Locate the cell with the specified text and output its [X, Y] center coordinate. 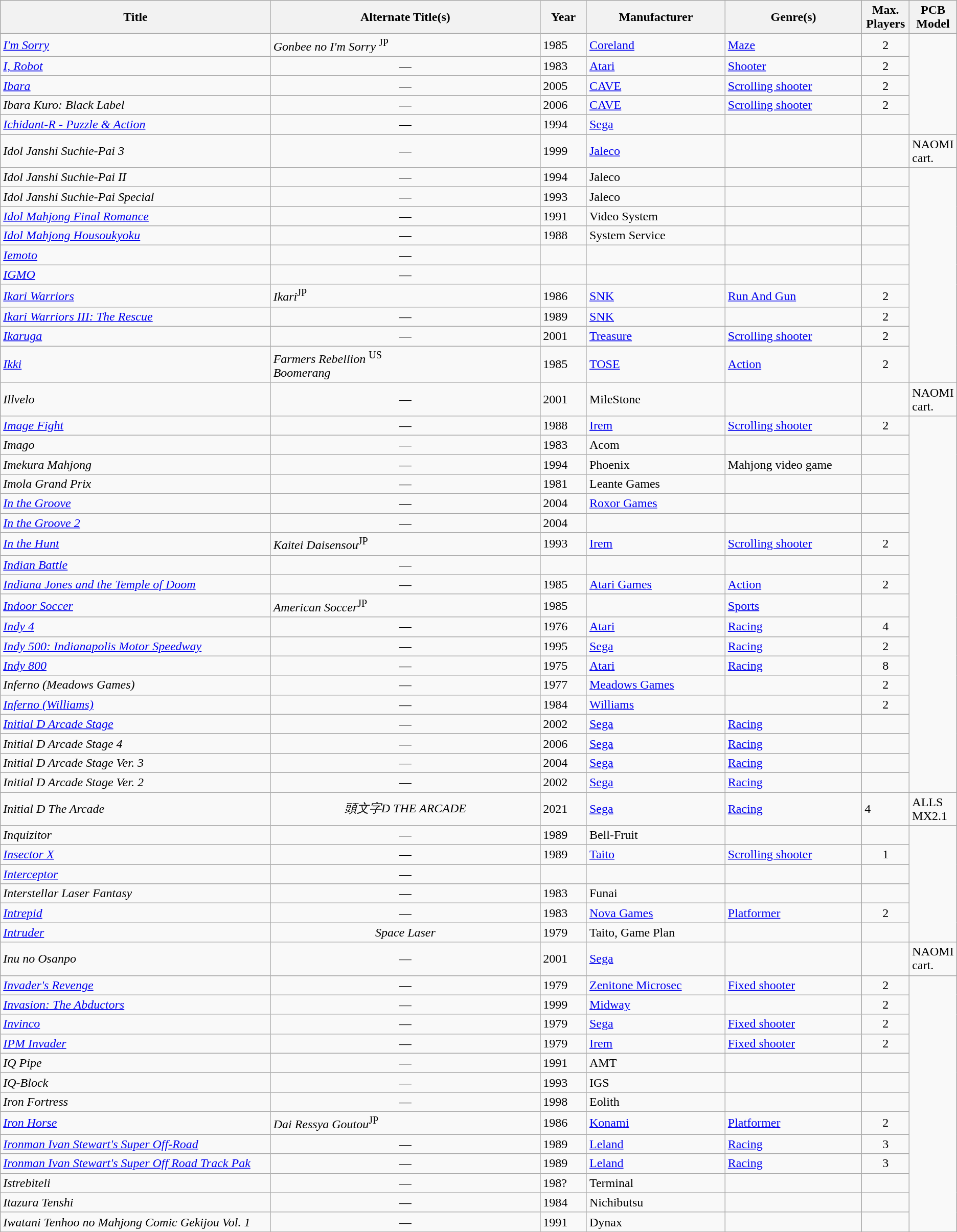
IGMO [135, 275]
Acom [655, 445]
Ikari Warriors [135, 295]
In the Groove [135, 504]
MileStone [655, 399]
Iemoto [135, 255]
Max. Players [885, 17]
Farmers Rebellion USBoomerang [405, 364]
Initial D Arcade Stage [135, 724]
IGS [655, 1082]
1 [885, 855]
Idol Mahjong Final Romance [135, 216]
Inu no Osanpo [135, 959]
ALLS MX2.1 [933, 809]
Roxor Games [655, 504]
Indy 4 [135, 627]
Iron Horse [135, 1123]
Initial D Arcade Stage Ver. 3 [135, 763]
Sports [793, 605]
AMT [655, 1063]
Kaitei DaisensouJP [405, 544]
Phoenix [655, 464]
Ikki [135, 364]
Midway [655, 1005]
Idol Mahjong Housoukyoku [135, 236]
Initial D Arcade Stage Ver. 2 [135, 782]
I, Robot [135, 66]
Space Laser [405, 932]
Ibara Kuro: Black Label [135, 105]
Ikaruga [135, 336]
Terminal [655, 1183]
Indoor Soccer [135, 605]
Coreland [655, 45]
Taito, Game Plan [655, 932]
頭文字D THE ARCADE [405, 809]
1981 [563, 484]
Title [135, 17]
IkariJP [405, 295]
Ibara [135, 85]
Ikari Warriors III: The Rescue [135, 317]
1975 [563, 666]
Inferno (Meadows Games) [135, 685]
Video System [655, 216]
Taito [655, 855]
Iwatani Tenhoo no Mahjong Comic Gekijou Vol. 1 [135, 1222]
I'm Sorry [135, 45]
Treasure [655, 336]
Indiana Jones and the Temple of Doom [135, 584]
Imekura Mahjong [135, 464]
Indy 800 [135, 666]
Initial D The Arcade [135, 809]
Idol Janshi Suchie-Pai II [135, 177]
Ironman Ivan Stewart's Super Off-Road [135, 1144]
Bell-Fruit [655, 835]
TOSE [655, 364]
Invader's Revenge [135, 985]
Idol Janshi Suchie-Pai 3 [135, 151]
Shooter [793, 66]
Istrebiteli [135, 1183]
Maze [793, 45]
Imola Grand Prix [135, 484]
Inferno (Williams) [135, 704]
Gonbee no I'm Sorry JP [405, 45]
Williams [655, 704]
Funai [655, 894]
Atari Games [655, 584]
2005 [563, 85]
Indian Battle [135, 565]
8 [885, 666]
Intruder [135, 932]
PCB Model [933, 17]
Insector X [135, 855]
Eolith [655, 1102]
Manufacturer [655, 17]
1995 [563, 646]
Interceptor [135, 874]
Nichibutsu [655, 1202]
Ichidant-R - Puzzle & Action [135, 125]
Itazura Tenshi [135, 1202]
Nova Games [655, 913]
American SoccerJP [405, 605]
IPM Invader [135, 1043]
Ironman Ivan Stewart's Super Off Road Track Pak [135, 1163]
Leante Games [655, 484]
IQ Pipe [135, 1063]
Inquizitor [135, 835]
Year [563, 17]
Illvelo [135, 399]
Alternate Title(s) [405, 17]
1976 [563, 627]
Mahjong video game [793, 464]
Interstellar Laser Fantasy [135, 894]
IQ-Block [135, 1082]
In the Hunt [135, 544]
System Service [655, 236]
1977 [563, 685]
Iron Fortress [135, 1102]
Run And Gun [793, 295]
2021 [563, 809]
198? [563, 1183]
Zenitone Microsec [655, 985]
Initial D Arcade Stage 4 [135, 743]
Invinco [135, 1024]
Konami [655, 1123]
Intrepid [135, 913]
Imago [135, 445]
Indy 500: Indianapolis Motor Speedway [135, 646]
Dai Ressya GoutouJP [405, 1123]
Meadows Games [655, 685]
Dynax [655, 1222]
Idol Janshi Suchie-Pai Special [135, 197]
Invasion: The Abductors [135, 1005]
In the Groove 2 [135, 523]
Genre(s) [793, 17]
1998 [563, 1102]
Image Fight [135, 425]
